Provide the (X, Y) coordinate of the cell's center where the given text is located.  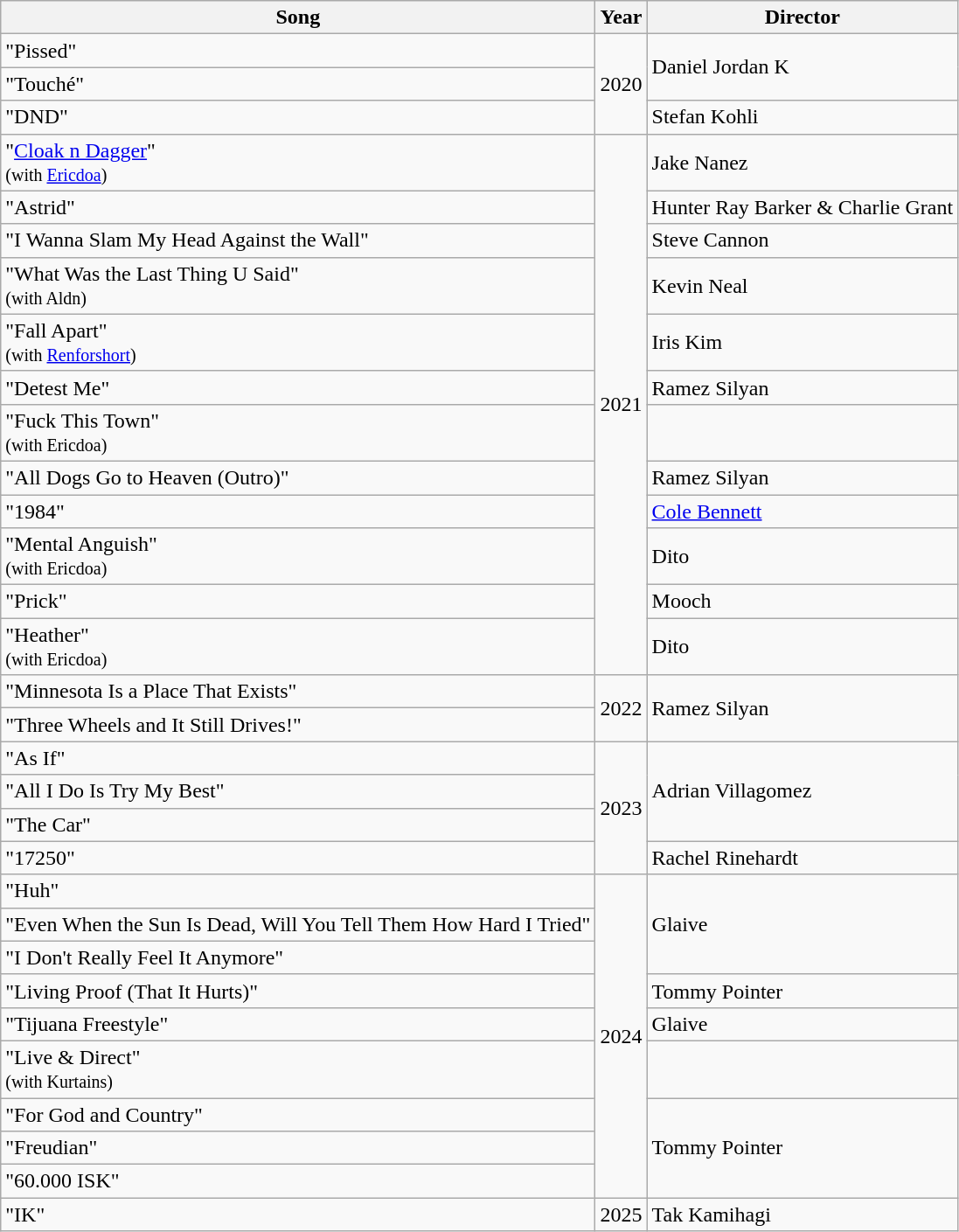
"Minnesota Is a Place That Exists" (298, 692)
"17250" (298, 858)
"Pissed" (298, 51)
"Astrid" (298, 207)
"60.000 ISK" (298, 1181)
"Fuck This Town" (with Ericdoa) (298, 432)
2023 (621, 808)
Stefan Kohli (803, 117)
"Tijuana Freestyle" (298, 1024)
2025 (621, 1215)
Mooch (803, 602)
"Detest Me" (298, 387)
"What Was the Last Thing U Said" (with Aldn) (298, 285)
"Huh" (298, 891)
Kevin Neal (803, 285)
"Fall Apart" (with Renforshort) (298, 343)
Song (298, 17)
Steve Cannon (803, 240)
"DND" (298, 117)
2020 (621, 84)
"I Don't Really Feel It Anymore" (298, 957)
Hunter Ray Barker & Charlie Grant (803, 207)
"All I Do Is Try My Best" (298, 791)
"Touché" (298, 84)
2022 (621, 708)
"Cloak n Dagger" (with Ericdoa) (298, 163)
"Three Wheels and It Still Drives!" (298, 725)
"1984" (298, 512)
2021 (621, 404)
Year (621, 17)
"For God and Country" (298, 1115)
"Even When the Sun Is Dead, Will You Tell Them How Hard I Tried" (298, 924)
Tak Kamihagi (803, 1215)
Jake Nanez (803, 163)
"As If" (298, 758)
"Live & Direct" (with Kurtains) (298, 1068)
"Mental Anguish" (with Ericdoa) (298, 556)
"The Car" (298, 825)
Adrian Villagomez (803, 791)
"All Dogs Go to Heaven (Outro)" (298, 477)
"I Wanna Slam My Head Against the Wall" (298, 240)
"IK" (298, 1215)
Daniel Jordan K (803, 67)
2024 (621, 1036)
Rachel Rinehardt (803, 858)
"Heather" (with Ericdoa) (298, 647)
Cole Bennett (803, 512)
Director (803, 17)
"Prick" (298, 602)
Iris Kim (803, 343)
"Living Proof (That It Hurts)" (298, 991)
"Freudian" (298, 1148)
